Determine the [X, Y] coordinate at the center of the cell enclosing the given text.  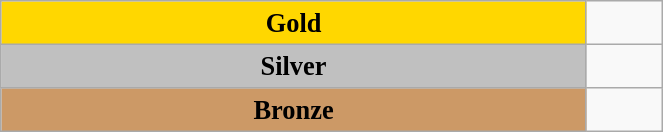
Silver [294, 66]
Gold [294, 22]
Bronze [294, 109]
